Identify which cell holds the provided text, then report its [x, y] central coordinate. 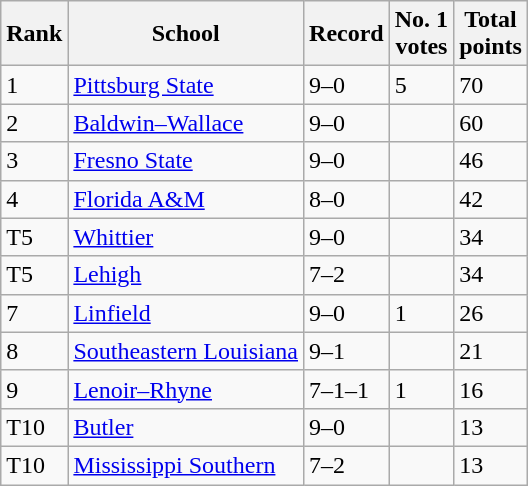
9–1 [347, 351]
Lehigh [186, 275]
4 [34, 199]
8–0 [347, 199]
9 [34, 389]
8 [34, 351]
School [186, 34]
5 [421, 85]
Mississippi Southern [186, 465]
Fresno State [186, 161]
42 [491, 199]
7 [34, 313]
Florida A&M [186, 199]
Linfield [186, 313]
3 [34, 161]
Butler [186, 427]
No. 1votes [421, 34]
7–1–1 [347, 389]
60 [491, 123]
Baldwin–Wallace [186, 123]
70 [491, 85]
21 [491, 351]
16 [491, 389]
Southeastern Louisiana [186, 351]
Rank [34, 34]
Whittier [186, 237]
Record [347, 34]
Pittsburg State [186, 85]
26 [491, 313]
2 [34, 123]
Lenoir–Rhyne [186, 389]
Totalpoints [491, 34]
46 [491, 161]
